Capture the cell that displays the provided text and extract its [x, y] central coordinate. 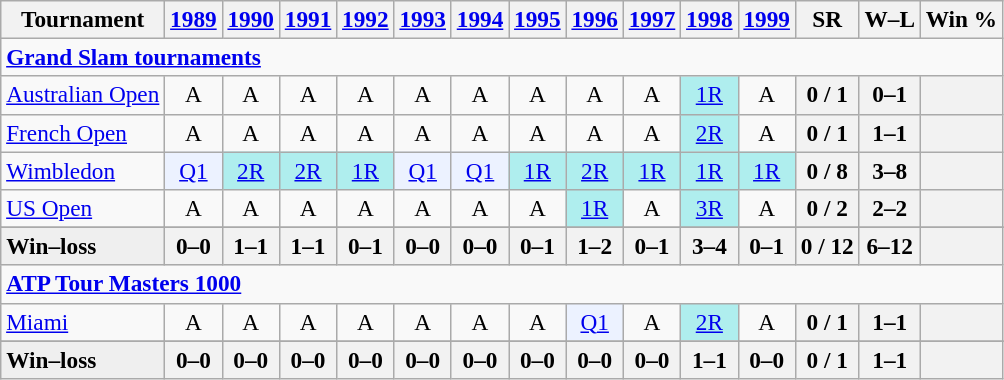
3–4 [710, 246]
1994 [480, 19]
Tournament [83, 19]
1991 [308, 19]
W–L [890, 19]
French Open [83, 133]
0 / 12 [827, 246]
Wimbledon [83, 170]
US Open [83, 208]
3R [710, 208]
ATP Tour Masters 1000 [502, 284]
1995 [538, 19]
Win % [961, 19]
2–2 [890, 208]
1–2 [594, 246]
3–8 [890, 170]
Grand Slam tournaments [502, 57]
1999 [766, 19]
6–12 [890, 246]
0 / 2 [827, 208]
1990 [250, 19]
Australian Open [83, 95]
1989 [194, 19]
1993 [422, 19]
1996 [594, 19]
SR [827, 19]
Miami [83, 322]
1998 [710, 19]
1992 [366, 19]
1997 [652, 19]
0 / 8 [827, 170]
